Capture the cell that displays the provided text and extract its (x, y) central coordinate. 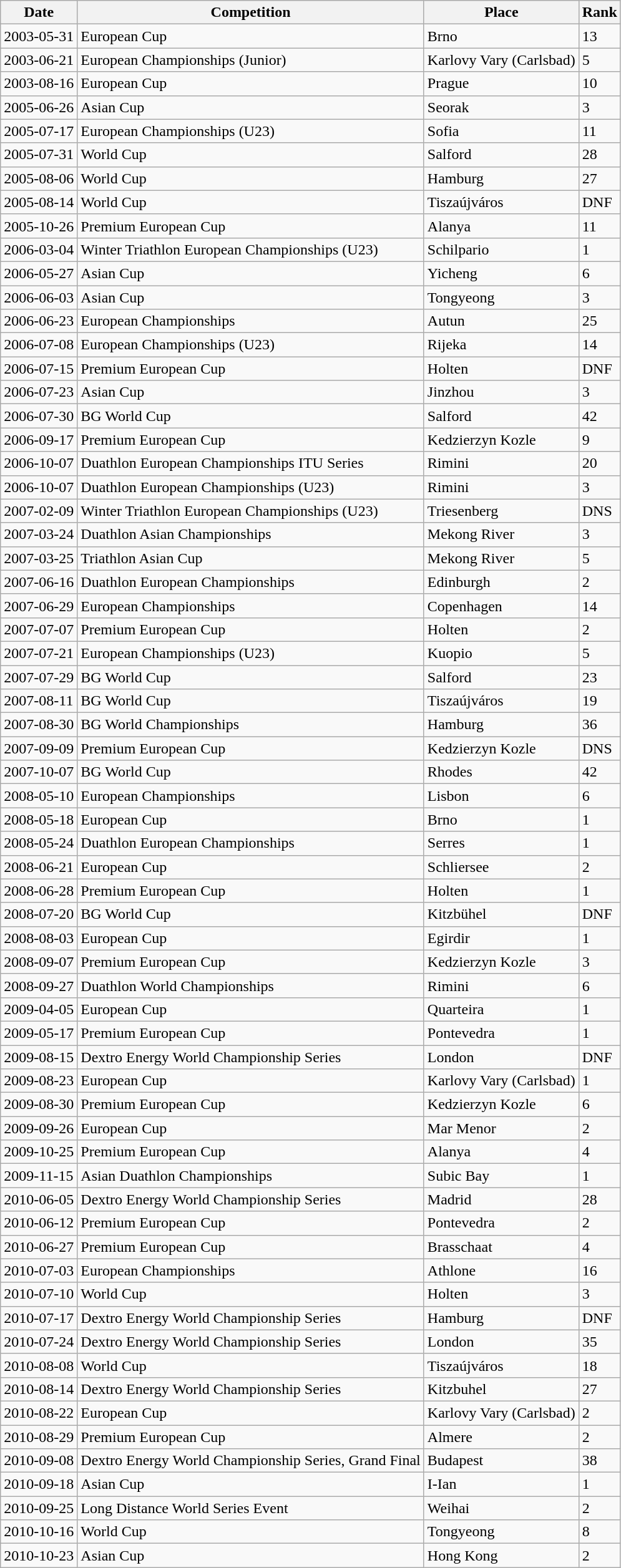
European Championships (Junior) (251, 60)
2007-08-30 (39, 725)
Schilpario (501, 249)
2007-09-09 (39, 748)
2010-07-10 (39, 1294)
2007-08-11 (39, 701)
2006-07-15 (39, 369)
2006-06-23 (39, 321)
38 (599, 1461)
13 (599, 36)
Autun (501, 321)
2006-09-17 (39, 440)
Kitzbühel (501, 914)
Rank (599, 12)
2010-10-23 (39, 1556)
Date (39, 12)
Rhodes (501, 772)
Almere (501, 1436)
2006-03-04 (39, 249)
2007-02-09 (39, 511)
2010-09-25 (39, 1508)
Schliersee (501, 867)
Seorak (501, 107)
19 (599, 701)
2005-08-14 (39, 202)
2005-08-06 (39, 178)
2007-06-29 (39, 606)
Triathlon Asian Cup (251, 558)
Duathlon European Championships (U23) (251, 487)
2009-08-23 (39, 1081)
2010-08-08 (39, 1365)
18 (599, 1365)
Duathlon European Championships ITU Series (251, 463)
Brasschaat (501, 1247)
2008-07-20 (39, 914)
2009-08-15 (39, 1057)
Lisbon (501, 796)
2007-07-21 (39, 653)
2010-09-18 (39, 1484)
2005-07-17 (39, 131)
2009-08-30 (39, 1105)
8 (599, 1532)
Rijeka (501, 345)
2003-08-16 (39, 84)
Triesenberg (501, 511)
2007-03-25 (39, 558)
2006-07-08 (39, 345)
10 (599, 84)
Athlone (501, 1270)
2010-07-03 (39, 1270)
2010-08-14 (39, 1389)
Sofia (501, 131)
Duathlon World Championships (251, 985)
2008-09-27 (39, 985)
Asian Duathlon Championships (251, 1176)
Place (501, 12)
2006-05-27 (39, 273)
Hong Kong (501, 1556)
Weihai (501, 1508)
2008-08-03 (39, 938)
Serres (501, 843)
I-Ian (501, 1484)
2009-04-05 (39, 1009)
2005-06-26 (39, 107)
2009-09-26 (39, 1128)
2008-09-07 (39, 962)
2010-08-22 (39, 1413)
2008-05-24 (39, 843)
2007-03-24 (39, 535)
Prague (501, 84)
Dextro Energy World Championship Series, Grand Final (251, 1461)
Subic Bay (501, 1176)
Budapest (501, 1461)
Yicheng (501, 273)
23 (599, 677)
2007-07-29 (39, 677)
2010-10-16 (39, 1532)
2007-07-07 (39, 629)
2010-07-24 (39, 1342)
2010-06-12 (39, 1223)
35 (599, 1342)
2009-05-17 (39, 1033)
2008-06-21 (39, 867)
Quarteira (501, 1009)
Kuopio (501, 653)
16 (599, 1270)
2010-06-27 (39, 1247)
2008-05-10 (39, 796)
BG World Championships (251, 725)
2010-08-29 (39, 1436)
2003-05-31 (39, 36)
2003-06-21 (39, 60)
2005-10-26 (39, 226)
Kitzbuhel (501, 1389)
2005-07-31 (39, 155)
2006-07-30 (39, 416)
25 (599, 321)
Egirdir (501, 938)
2010-07-17 (39, 1318)
36 (599, 725)
2006-06-03 (39, 298)
9 (599, 440)
2008-05-18 (39, 820)
2007-06-16 (39, 582)
2008-06-28 (39, 891)
Copenhagen (501, 606)
Long Distance World Series Event (251, 1508)
2009-10-25 (39, 1152)
2010-06-05 (39, 1199)
Jinzhou (501, 392)
20 (599, 463)
Competition (251, 12)
Duathlon Asian Championships (251, 535)
Mar Menor (501, 1128)
2006-07-23 (39, 392)
2010-09-08 (39, 1461)
2009-11-15 (39, 1176)
Edinburgh (501, 582)
Madrid (501, 1199)
2007-10-07 (39, 772)
